Scan for the cell matching the given text and deliver its [x, y] coordinate at center. 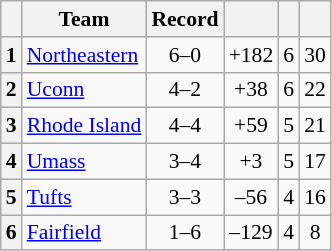
–129 [252, 233]
16 [315, 197]
4–4 [184, 126]
+38 [252, 90]
Uconn [84, 90]
22 [315, 90]
Record [184, 19]
Team [84, 19]
3–4 [184, 162]
2 [12, 90]
3–3 [184, 197]
+59 [252, 126]
+3 [252, 162]
30 [315, 55]
6–0 [184, 55]
17 [315, 162]
3 [12, 126]
Fairfield [84, 233]
4–2 [184, 90]
Tufts [84, 197]
1–6 [184, 233]
8 [315, 233]
1 [12, 55]
21 [315, 126]
–56 [252, 197]
Northeastern [84, 55]
+182 [252, 55]
Rhode Island [84, 126]
Umass [84, 162]
